From the cell containing the given text, extract its center point as [x, y] coordinate. 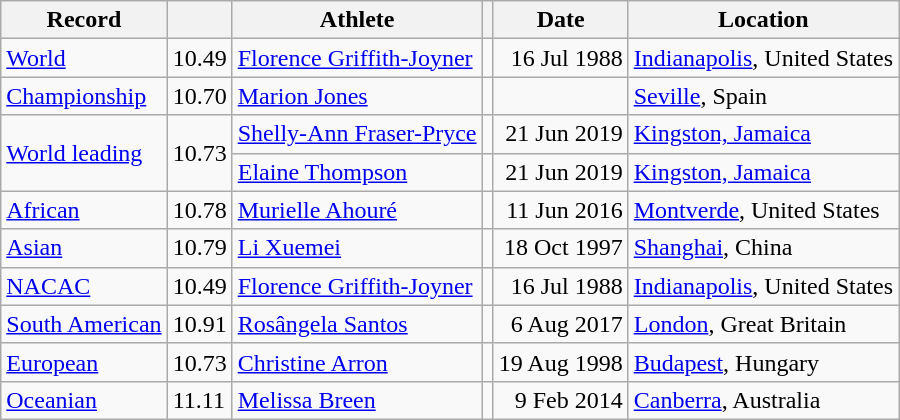
19 Aug 1998 [560, 362]
Record [84, 20]
6 Aug 2017 [560, 324]
World leading [84, 153]
Location [763, 20]
10.79 [200, 248]
18 Oct 1997 [560, 248]
Marion Jones [357, 96]
European [84, 362]
Championship [84, 96]
African [84, 210]
11 Jun 2016 [560, 210]
11.11 [200, 400]
NACAC [84, 286]
Canberra, Australia [763, 400]
Oceanian [84, 400]
Shanghai, China [763, 248]
World [84, 58]
Rosângela Santos [357, 324]
10.70 [200, 96]
London, Great Britain [763, 324]
Budapest, Hungary [763, 362]
Christine Arron [357, 362]
Melissa Breen [357, 400]
9 Feb 2014 [560, 400]
Montverde, United States [763, 210]
South American [84, 324]
Athlete [357, 20]
Li Xuemei [357, 248]
Date [560, 20]
Elaine Thompson [357, 172]
Murielle Ahouré [357, 210]
10.78 [200, 210]
Asian [84, 248]
Seville, Spain [763, 96]
Shelly-Ann Fraser-Pryce [357, 134]
10.91 [200, 324]
